Extract the [x, y] coordinate from the center of the cell holding the provided text.  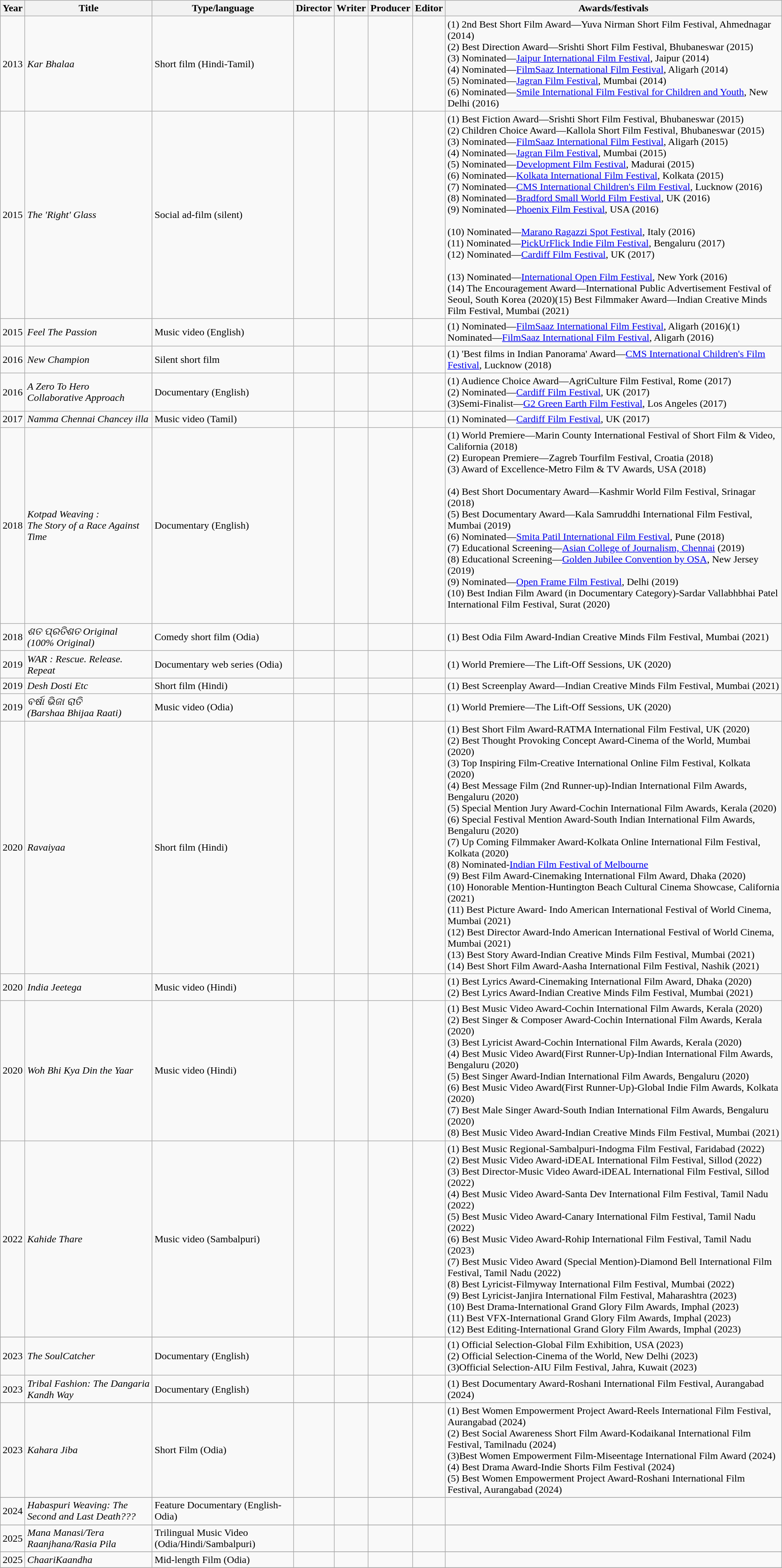
India Jeetega [89, 987]
Director [314, 8]
Short film (Hindi-Tamil) [223, 63]
Comedy short film (Odia) [223, 637]
Music video (Odia) [223, 707]
(1) Nominated—Cardiff Film Festival, UK (2017) [614, 419]
Editor [429, 8]
A Zero To Hero Collaborative Approach [89, 392]
WAR : Rescue. Release. Repeat [89, 664]
Woh Bhi Kya Din the Yaar [89, 1071]
Year [13, 8]
Producer [390, 8]
Documentary web series (Odia) [223, 664]
ଶତ ପ୍ରତିଶତ Original(100% Original) [89, 637]
ବର୍ଷା ଭିଜା ରାତି (Barshaa Bhijaa Raati) [89, 707]
Silent short film [223, 359]
2022 [13, 1239]
Trilingual Music Video (Odia/Hindi/Sambalpuri) [223, 1538]
(1) Best Screenplay Award—Indian Creative Minds Film Festival, Mumbai (2021) [614, 686]
(1) Best Lyrics Award-Cinemaking International Film Award, Dhaka (2020)(2) Best Lyrics Award-Indian Creative Minds Film Festival, Mumbai (2021) [614, 987]
The 'Right' Glass [89, 215]
Tribal Fashion: The Dangaria Kandh Way [89, 1389]
Music video (Sambalpuri) [223, 1239]
Music video (Tamil) [223, 419]
(1) Nominated—FilmSaaz International Film Festival, Aligarh (2016)(1) Nominated—FilmSaaz International Film Festival, Aligarh (2016) [614, 332]
Short Film (Odia) [223, 1450]
Writer [351, 8]
Kahide Thare [89, 1239]
(1) 'Best films in Indian Panorama' Award—CMS International Children's Film Festival, Lucknow (2018) [614, 359]
2013 [13, 63]
Social ad-film (silent) [223, 215]
2017 [13, 419]
2024 [13, 1511]
(1) Best Documentary Award-Roshani International Film Festival, Aurangabad (2024) [614, 1389]
Mid-length Film (Odia) [223, 1560]
Kar Bhalaa [89, 63]
Title [89, 8]
Kotpad Weaving : The Story of a Race Against Time [89, 525]
Namma Chennai Chancey illa [89, 419]
Awards/festivals [614, 8]
ChaariKaandha [89, 1560]
Kahara Jiba [89, 1450]
Feature Documentary (English-Odia) [223, 1511]
Feel The Passion [89, 332]
The SoulCatcher [89, 1356]
Type/language [223, 8]
New Champion [89, 359]
Music video (English) [223, 332]
Desh Dosti Etc [89, 686]
Habaspuri Weaving: The Second and Last Death??? [89, 1511]
(1) Best Odia Film Award-Indian Creative Minds Film Festival, Mumbai (2021) [614, 637]
Mana Manasi/Tera Raanjhana/Rasia Pila [89, 1538]
Ravaiyaa [89, 847]
